Return (X, Y) of the center of cell containing provided text 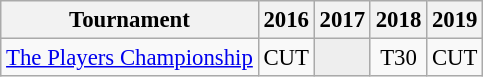
2018 (398, 20)
2016 (286, 20)
2019 (455, 20)
The Players Championship (130, 58)
Tournament (130, 20)
T30 (398, 58)
2017 (342, 20)
